Find where the given text appears and provide that cell's center as (X, Y) coordinate. 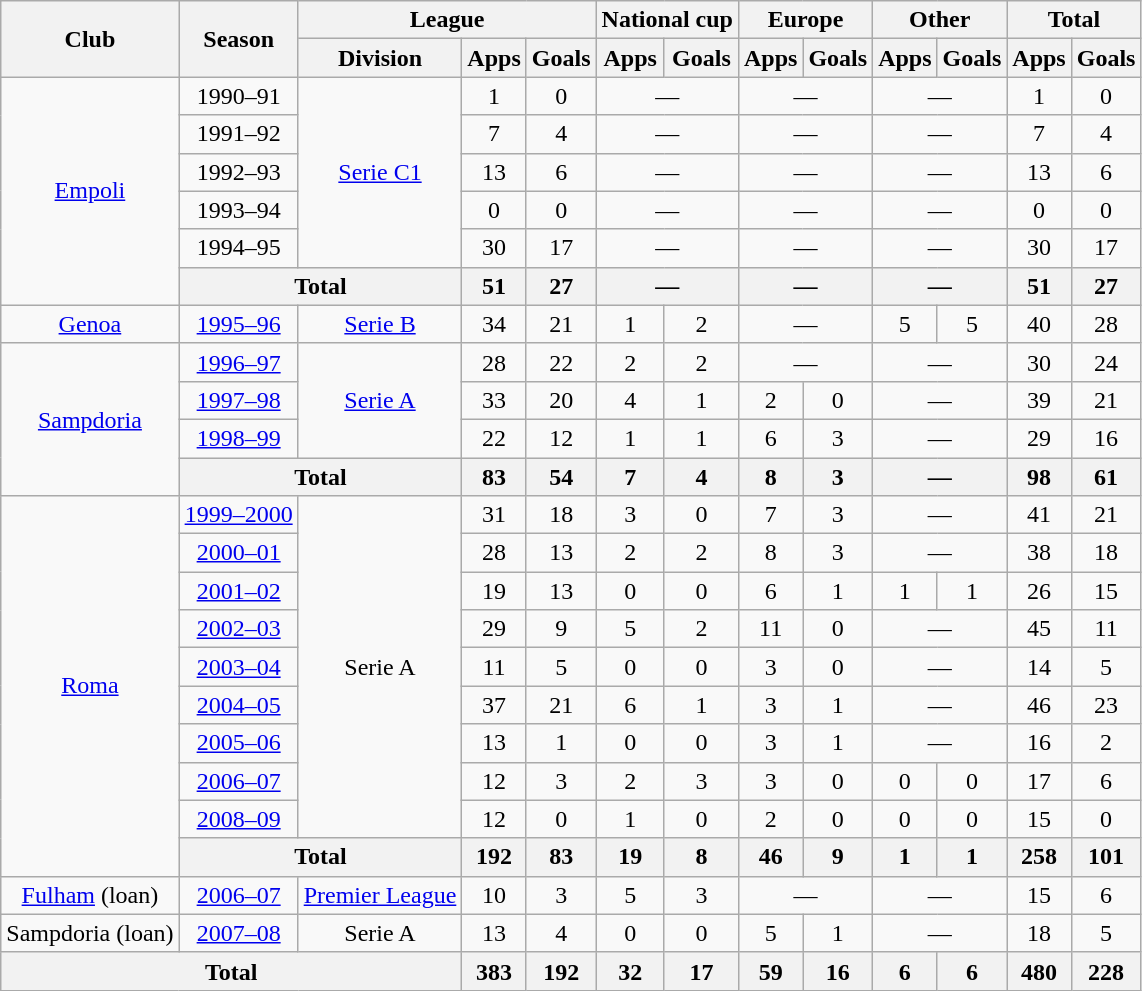
2001–02 (238, 591)
Premier League (380, 895)
League (447, 20)
2008–09 (238, 819)
1990–91 (238, 96)
101 (1106, 857)
33 (494, 400)
41 (1039, 515)
45 (1039, 629)
98 (1039, 477)
1998–99 (238, 438)
2005–06 (238, 743)
1992–93 (238, 172)
480 (1039, 971)
1993–94 (238, 210)
Fulham (loan) (90, 895)
32 (630, 971)
39 (1039, 400)
Empoli (90, 191)
2007–08 (238, 933)
1994–95 (238, 248)
Europe (805, 20)
383 (494, 971)
228 (1106, 971)
24 (1106, 362)
37 (494, 705)
1999–2000 (238, 515)
20 (561, 400)
2004–05 (238, 705)
59 (770, 971)
40 (1039, 324)
23 (1106, 705)
1991–92 (238, 134)
31 (494, 515)
2000–01 (238, 553)
38 (1039, 553)
Serie C1 (380, 172)
2002–03 (238, 629)
Sampdoria (loan) (90, 933)
Roma (90, 686)
Division (380, 58)
Season (238, 39)
10 (494, 895)
Other (940, 20)
1995–96 (238, 324)
1996–97 (238, 362)
Club (90, 39)
2003–04 (238, 667)
14 (1039, 667)
1997–98 (238, 400)
61 (1106, 477)
54 (561, 477)
26 (1039, 591)
Genoa (90, 324)
258 (1039, 857)
National cup (667, 20)
Serie B (380, 324)
Sampdoria (90, 419)
34 (494, 324)
